Search for the cell housing the specified text and yield its [X, Y] center coordinate. 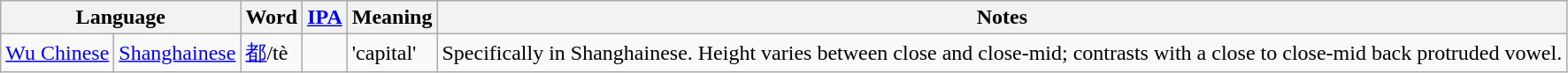
IPA [326, 18]
Shanghainese [177, 53]
Word [272, 18]
都/tè [272, 53]
Meaning [392, 18]
Wu Chinese [58, 53]
Notes [1002, 18]
'capital' [392, 53]
Language [120, 18]
Specifically in Shanghainese. Height varies between close and close-mid; contrasts with a close to close-mid back protruded vowel. [1002, 53]
